Output the (X, Y) coordinate of the center of the cell containing the given text.  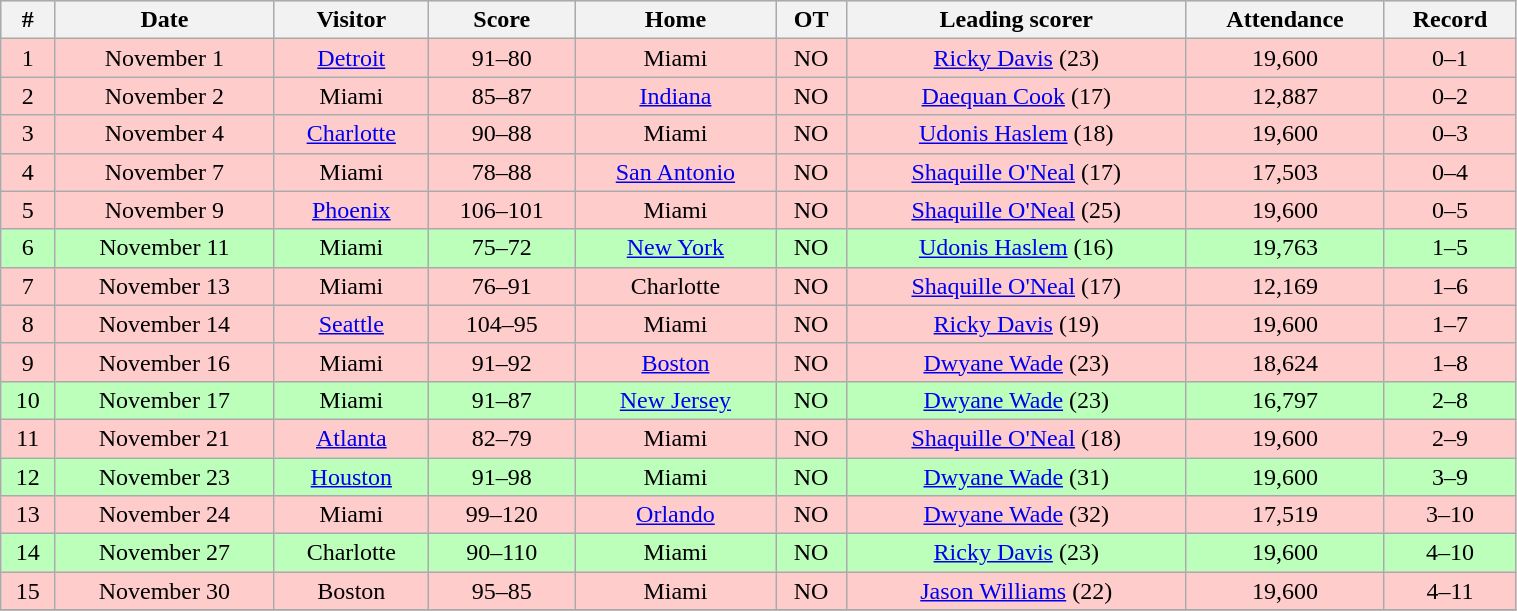
0–2 (1450, 96)
New Jersey (676, 400)
0–5 (1450, 210)
17,503 (1285, 172)
11 (28, 438)
106–101 (502, 210)
Udonis Haslem (16) (1016, 248)
November 2 (164, 96)
7 (28, 286)
12,887 (1285, 96)
6 (28, 248)
8 (28, 324)
99–120 (502, 515)
14 (28, 553)
# (28, 20)
November 4 (164, 134)
November 30 (164, 591)
Jason Williams (22) (1016, 591)
November 24 (164, 515)
3 (28, 134)
Houston (352, 477)
0–1 (1450, 58)
82–79 (502, 438)
Daequan Cook (17) (1016, 96)
95–85 (502, 591)
New York (676, 248)
75–72 (502, 248)
Phoenix (352, 210)
4 (28, 172)
91–87 (502, 400)
5 (28, 210)
91–92 (502, 362)
2–8 (1450, 400)
November 21 (164, 438)
1 (28, 58)
Score (502, 20)
1–5 (1450, 248)
19,763 (1285, 248)
13 (28, 515)
Dwyane Wade (31) (1016, 477)
9 (28, 362)
November 13 (164, 286)
November 17 (164, 400)
12,169 (1285, 286)
Indiana (676, 96)
Date (164, 20)
91–80 (502, 58)
Attendance (1285, 20)
4–10 (1450, 553)
18,624 (1285, 362)
104–95 (502, 324)
Atlanta (352, 438)
OT (811, 20)
Orlando (676, 515)
San Antonio (676, 172)
90–110 (502, 553)
91–98 (502, 477)
17,519 (1285, 515)
Record (1450, 20)
November 9 (164, 210)
November 7 (164, 172)
3–10 (1450, 515)
November 11 (164, 248)
78–88 (502, 172)
12 (28, 477)
76–91 (502, 286)
Dwyane Wade (32) (1016, 515)
November 27 (164, 553)
Shaquille O'Neal (18) (1016, 438)
85–87 (502, 96)
90–88 (502, 134)
Shaquille O'Neal (25) (1016, 210)
November 14 (164, 324)
Visitor (352, 20)
Udonis Haslem (18) (1016, 134)
Leading scorer (1016, 20)
1–8 (1450, 362)
Detroit (352, 58)
0–3 (1450, 134)
4–11 (1450, 591)
16,797 (1285, 400)
Home (676, 20)
November 1 (164, 58)
1–7 (1450, 324)
Seattle (352, 324)
2 (28, 96)
November 16 (164, 362)
3–9 (1450, 477)
1–6 (1450, 286)
Ricky Davis (19) (1016, 324)
10 (28, 400)
2–9 (1450, 438)
15 (28, 591)
0–4 (1450, 172)
November 23 (164, 477)
